Return (x, y) of the center of cell containing provided text 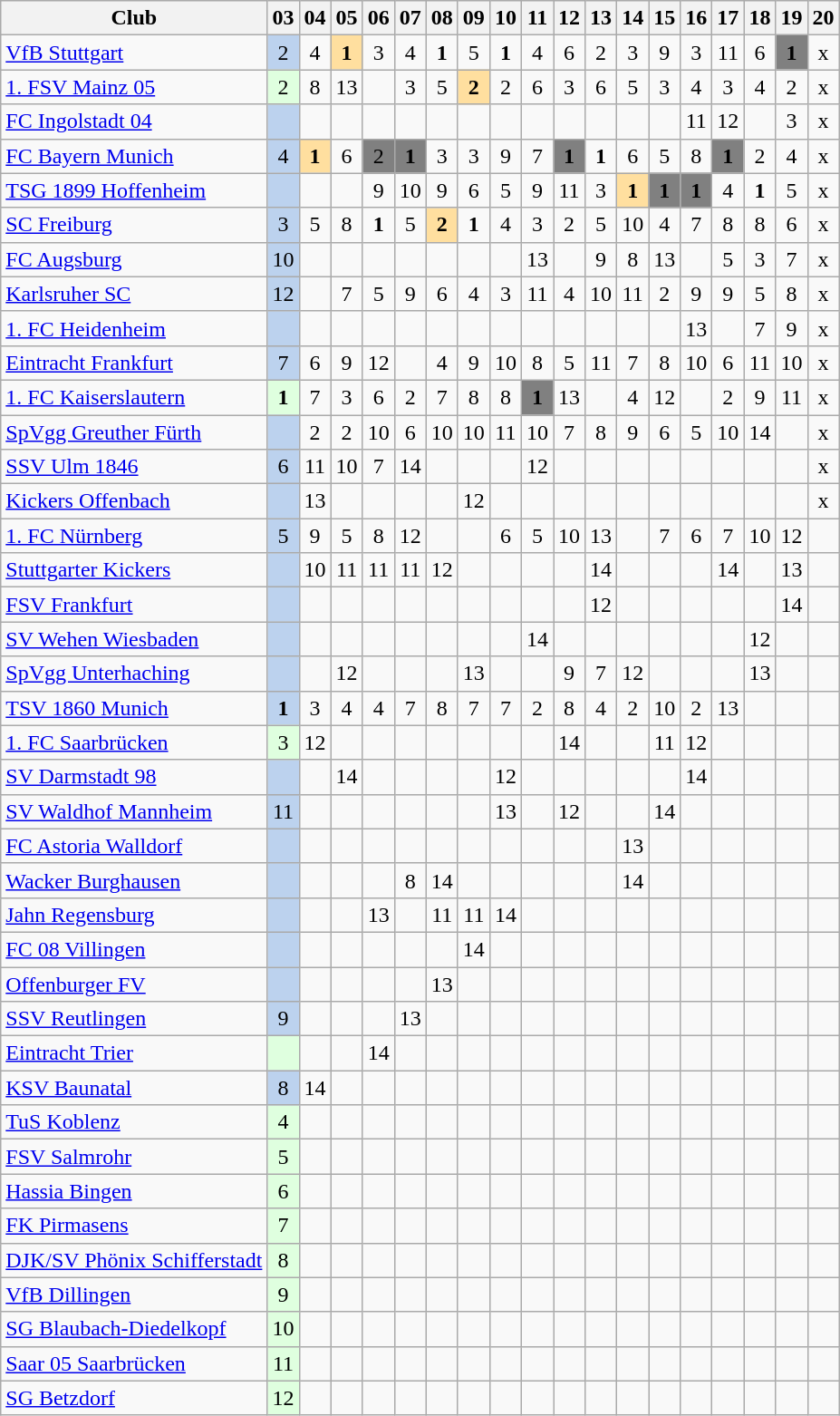
SSV Ulm 1846 (134, 467)
1. FC Heidenheim (134, 328)
Saar 05 Saarbrücken (134, 1363)
20 (823, 18)
SC Freiburg (134, 225)
FSV Frankfurt (134, 605)
FK Pirmasens (134, 1226)
SpVgg Unterhaching (134, 674)
06 (379, 18)
16 (696, 18)
SG Betzdorf (134, 1398)
TSG 1899 Hoffenheim (134, 190)
1. FSV Mainz 05 (134, 87)
Club (134, 18)
VfB Dillingen (134, 1295)
TSV 1860 Munich (134, 708)
Karlsruher SC (134, 294)
Wacker Burghausen (134, 880)
1. FC Kaiserslautern (134, 397)
Eintracht Frankfurt (134, 363)
03 (283, 18)
TuS Koblenz (134, 1122)
04 (315, 18)
1. FC Nürnberg (134, 536)
07 (410, 18)
Jahn Regensburg (134, 915)
Kickers Offenbach (134, 501)
Stuttgarter Kickers (134, 570)
09 (473, 18)
VfB Stuttgart (134, 53)
Offenburger FV (134, 984)
Hassia Bingen (134, 1191)
1. FC Saarbrücken (134, 742)
FC Augsburg (134, 259)
SV Wehen Wiesbaden (134, 639)
SSV Reutlingen (134, 1019)
FC Astoria Walldorf (134, 846)
FSV Salmrohr (134, 1157)
15 (665, 18)
SG Blaubach-Diedelkopf (134, 1329)
SpVgg Greuther Fürth (134, 432)
KSV Baunatal (134, 1088)
FC Ingolstadt 04 (134, 121)
DJK/SV Phönix Schifferstadt (134, 1260)
08 (442, 18)
SV Waldhof Mannheim (134, 811)
19 (792, 18)
FC Bayern Munich (134, 156)
SV Darmstadt 98 (134, 777)
05 (346, 18)
18 (759, 18)
17 (729, 18)
Eintracht Trier (134, 1053)
FC 08 Villingen (134, 949)
